Extract the [X, Y] coordinate from the center of the cell holding the provided text.  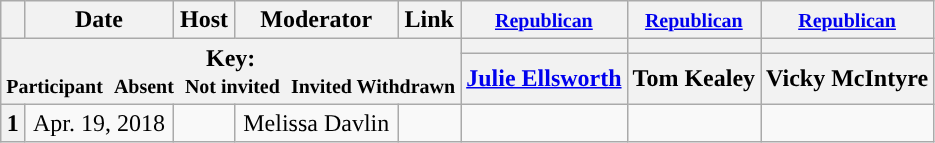
Host [204, 20]
Melissa Davlin [316, 123]
Julie Ellsworth [544, 78]
Date [100, 20]
Vicky McIntyre [848, 78]
Key: Participant Absent Not invited Invited Withdrawn [231, 72]
1 [13, 123]
Link [430, 20]
Tom Kealey [694, 78]
Moderator [316, 20]
Apr. 19, 2018 [100, 123]
